Scan for the cell matching the given text and deliver its (X, Y) coordinate at center. 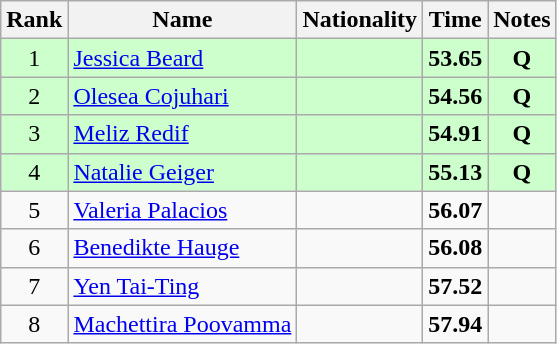
57.52 (456, 286)
5 (34, 210)
54.91 (456, 134)
Time (456, 20)
Meliz Redif (182, 134)
54.56 (456, 96)
6 (34, 248)
Natalie Geiger (182, 172)
57.94 (456, 324)
Valeria Palacios (182, 210)
Jessica Beard (182, 58)
Rank (34, 20)
3 (34, 134)
Nationality (360, 20)
Olesea Cojuhari (182, 96)
Name (182, 20)
56.08 (456, 248)
55.13 (456, 172)
Benedikte Hauge (182, 248)
56.07 (456, 210)
1 (34, 58)
4 (34, 172)
53.65 (456, 58)
7 (34, 286)
2 (34, 96)
8 (34, 324)
Machettira Poovamma (182, 324)
Notes (522, 20)
Yen Tai-Ting (182, 286)
